Return the (x, y) coordinate for the center point of the cell that contains the specified text.  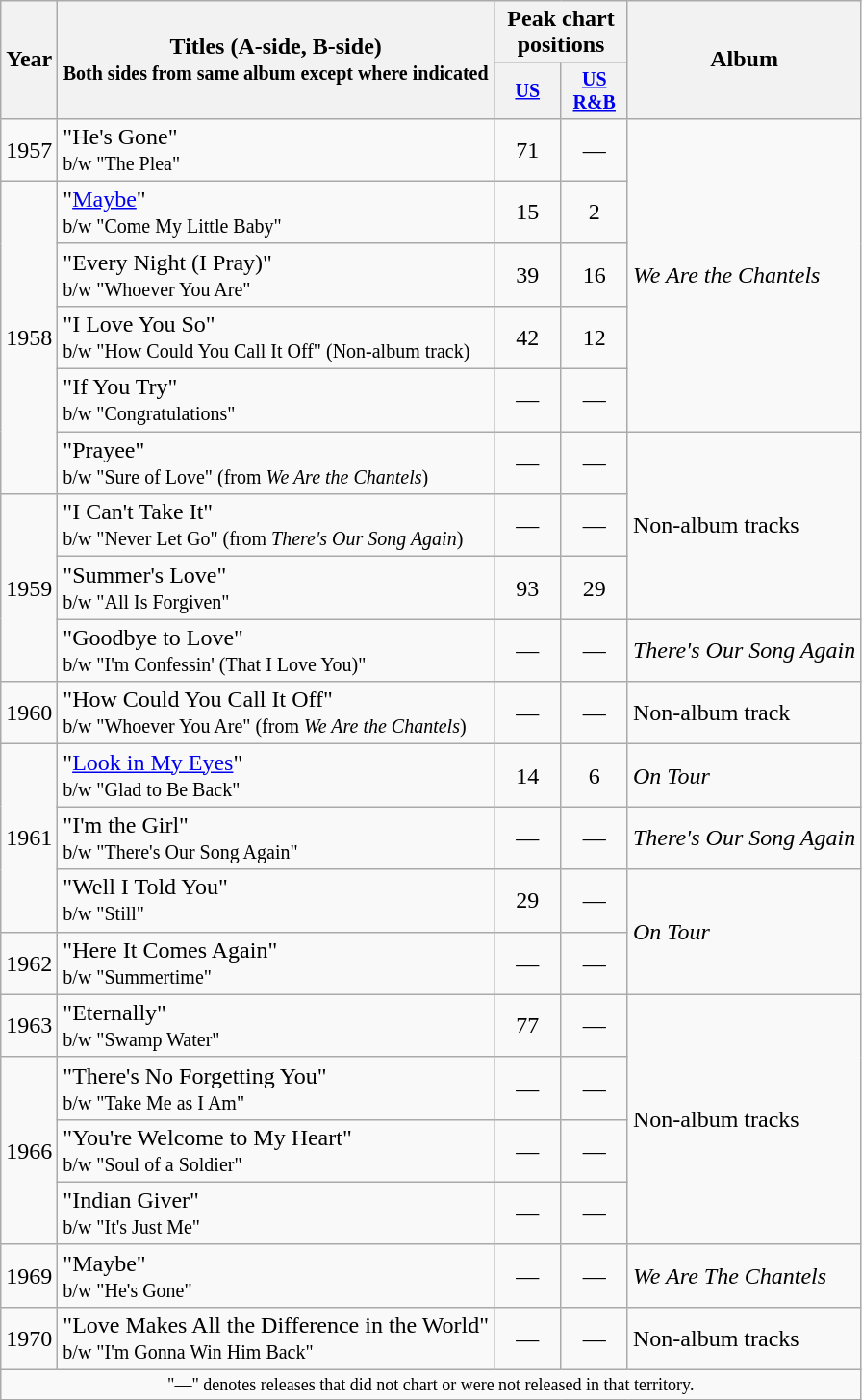
"Every Night (I Pray)"b/w "Whoever You Are" (276, 275)
1966 (29, 1150)
1961 (29, 838)
1959 (29, 588)
"Goodbye to Love"b/w "I'm Confessin' (That I Love You)" (276, 650)
"Here It Comes Again"b/w "Summertime" (276, 963)
"Look in My Eyes"b/w "Glad to Be Back" (276, 775)
"Well I Told You"b/w "Still" (276, 900)
Non-album track (744, 713)
"He's Gone"b/w "The Plea" (276, 150)
42 (527, 337)
"There's No Forgetting You"b/w "Take Me as I Am" (276, 1088)
"Love Makes All the Difference in the World"b/w "I'm Gonna Win Him Back" (276, 1338)
Peak chart positions (562, 33)
1962 (29, 963)
"Indian Giver"b/w "It's Just Me" (276, 1213)
"Summer's Love"b/w "All Is Forgiven" (276, 588)
14 (527, 775)
"I'm the Girl"b/w "There's Our Song Again" (276, 838)
16 (595, 275)
US (527, 90)
1960 (29, 713)
"—" denotes releases that did not chart or were not released in that territory. (431, 1385)
77 (527, 1025)
We Are the Chantels (744, 275)
"Prayee"b/w "Sure of Love" (from We Are the Chantels) (276, 463)
We Are The Chantels (744, 1275)
1970 (29, 1338)
1958 (29, 337)
71 (527, 150)
"If You Try"b/w "Congratulations" (276, 400)
"Eternally"b/w "Swamp Water" (276, 1025)
"Maybe"b/w "Come My Little Baby" (276, 212)
2 (595, 212)
"How Could You Call It Off"b/w "Whoever You Are" (from We Are the Chantels) (276, 713)
6 (595, 775)
"You're Welcome to My Heart"b/w "Soul of a Soldier" (276, 1150)
US R&B (595, 90)
15 (527, 212)
1969 (29, 1275)
"I Can't Take It"b/w "Never Let Go" (from There's Our Song Again) (276, 525)
Year (29, 60)
39 (527, 275)
93 (527, 588)
"I Love You So"b/w "How Could You Call It Off" (Non-album track) (276, 337)
1957 (29, 150)
12 (595, 337)
"Maybe"b/w "He's Gone" (276, 1275)
Titles (A-side, B-side)Both sides from same album except where indicated (276, 60)
Album (744, 60)
1963 (29, 1025)
